Identify which cell holds the provided text, then report its (x, y) central coordinate. 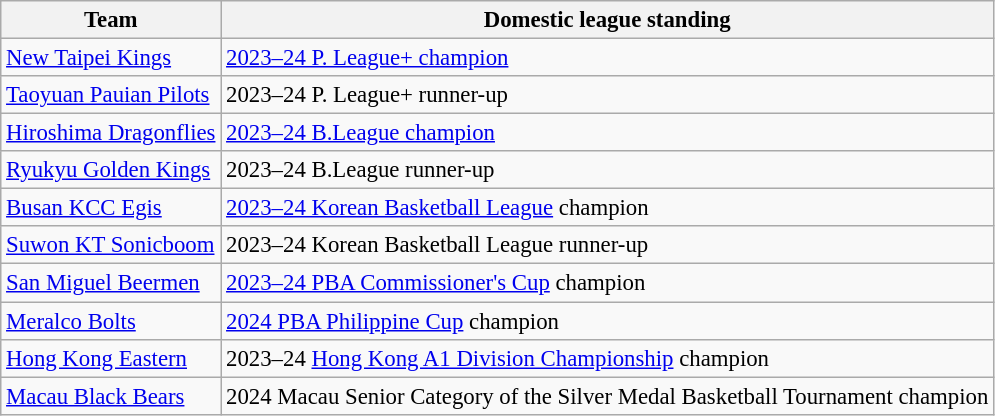
Team (111, 20)
Suwon KT Sonicboom (111, 245)
2023–24 P. League+ runner-up (608, 95)
2023–24 P. League+ champion (608, 58)
2024 Macau Senior Category of the Silver Medal Basketball Tournament champion (608, 396)
Domestic league standing (608, 20)
Busan KCC Egis (111, 208)
2023–24 B.League champion (608, 133)
2023–24 Korean Basketball League champion (608, 208)
New Taipei Kings (111, 58)
Hiroshima Dragonflies (111, 133)
2023–24 Korean Basketball League runner-up (608, 245)
2023–24 PBA Commissioner's Cup champion (608, 283)
Taoyuan Pauian Pilots (111, 95)
2023–24 B.League runner-up (608, 170)
Meralco Bolts (111, 321)
Ryukyu Golden Kings (111, 170)
2024 PBA Philippine Cup champion (608, 321)
2023–24 Hong Kong A1 Division Championship champion (608, 358)
San Miguel Beermen (111, 283)
Hong Kong Eastern (111, 358)
Macau Black Bears (111, 396)
